Extract the (X, Y) coordinate from the center of the cell holding the provided text.  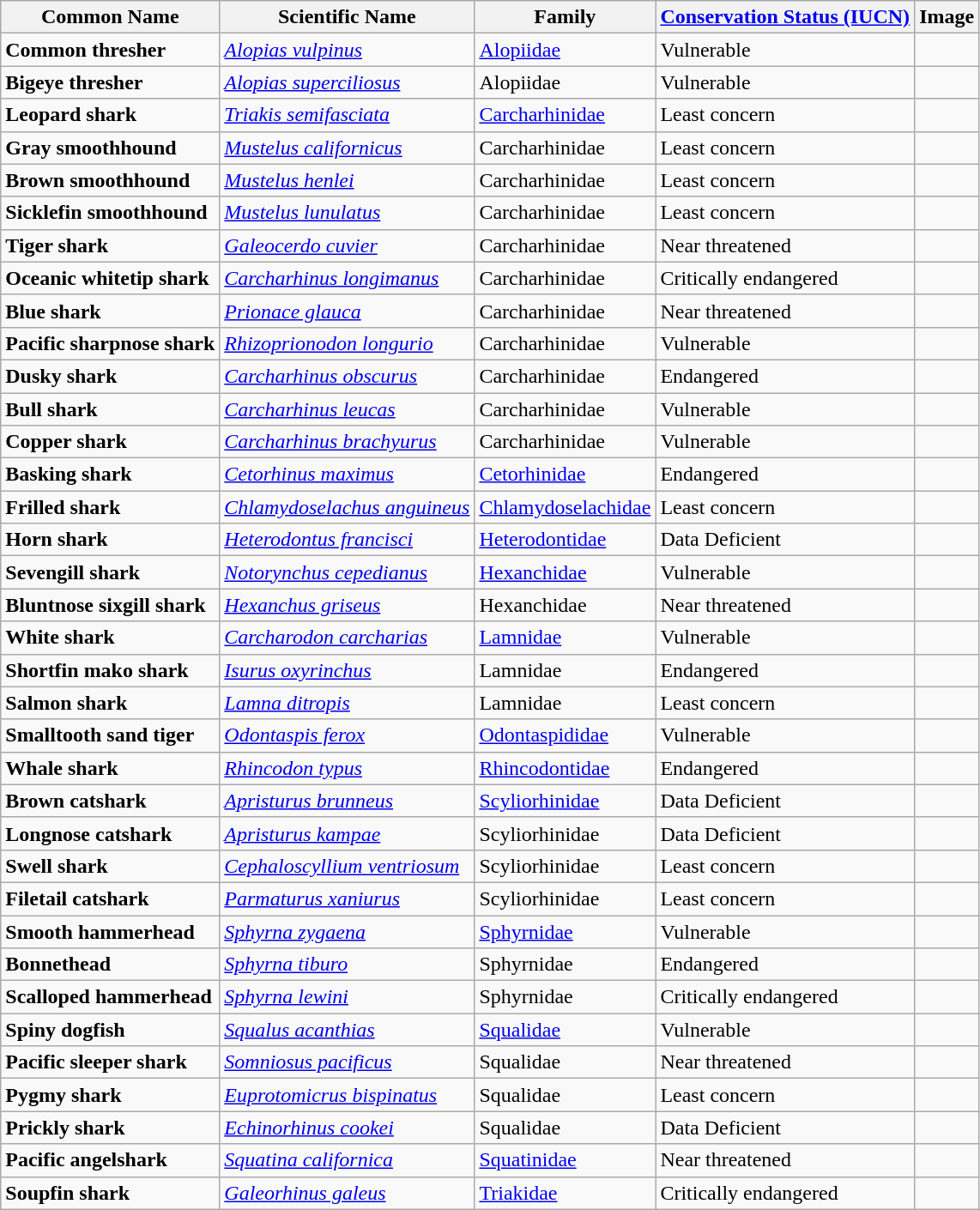
Swell shark (110, 866)
Leopard shark (110, 115)
Chlamydoselachus anguineus (347, 507)
Brown catshark (110, 801)
Brown smoothhound (110, 180)
Cetorhinus maximus (347, 475)
Chlamydoselachidae (565, 507)
Sphyrna lewini (347, 997)
Pygmy shark (110, 1095)
Isurus oxyrinchus (347, 670)
Squalus acanthias (347, 1030)
Prickly shark (110, 1128)
Smooth hammerhead (110, 931)
Sevengill shark (110, 572)
Spiny dogfish (110, 1030)
Scalloped hammerhead (110, 997)
Odontaspis ferox (347, 735)
Oceanic whitetip shark (110, 278)
Hexanchus griseus (347, 605)
Pacific angelshark (110, 1160)
Shortfin mako shark (110, 670)
Rhizoprionodon longurio (347, 343)
Notorynchus cepedianus (347, 572)
Carcharhinus obscurus (347, 376)
Sphyrna zygaena (347, 931)
Carcharodon carcharias (347, 638)
Family (565, 17)
Echinorhinus cookei (347, 1128)
Longnose catshark (110, 833)
Horn shark (110, 540)
Image (947, 17)
Alopias vulpinus (347, 50)
Conservation Status (IUCN) (785, 17)
Heterodontus francisci (347, 540)
Mustelus lunulatus (347, 213)
Carcharhinus longimanus (347, 278)
Mustelus henlei (347, 180)
Copper shark (110, 442)
Triakidae (565, 1193)
Rhincodontidae (565, 768)
Sicklefin smoothhound (110, 213)
Common Name (110, 17)
Galeorhinus galeus (347, 1193)
Mustelus californicus (347, 148)
Apristurus brunneus (347, 801)
Common thresher (110, 50)
Squatinidae (565, 1160)
Gray smoothhound (110, 148)
Triakis semifasciata (347, 115)
Smalltooth sand tiger (110, 735)
Frilled shark (110, 507)
Prionace glauca (347, 311)
Scientific Name (347, 17)
Basking shark (110, 475)
Parmaturus xaniurus (347, 898)
Filetail catshark (110, 898)
Salmon shark (110, 703)
Lamna ditropis (347, 703)
Bull shark (110, 409)
Cephaloscyllium ventriosum (347, 866)
Pacific sleeper shark (110, 1062)
Rhincodon typus (347, 768)
Whale shark (110, 768)
Heterodontidae (565, 540)
Cetorhinidae (565, 475)
Pacific sharpnose shark (110, 343)
Galeocerdo cuvier (347, 245)
Carcharhinus brachyurus (347, 442)
Bigeye thresher (110, 82)
Somniosus pacificus (347, 1062)
Odontaspididae (565, 735)
Dusky shark (110, 376)
Apristurus kampae (347, 833)
Euprotomicrus bispinatus (347, 1095)
Alopias superciliosus (347, 82)
Tiger shark (110, 245)
Soupfin shark (110, 1193)
Bonnethead (110, 965)
Sphyrna tiburo (347, 965)
Blue shark (110, 311)
Carcharhinus leucas (347, 409)
White shark (110, 638)
Squatina californica (347, 1160)
Bluntnose sixgill shark (110, 605)
